From the cell containing the given text, extract its center point as (x, y) coordinate. 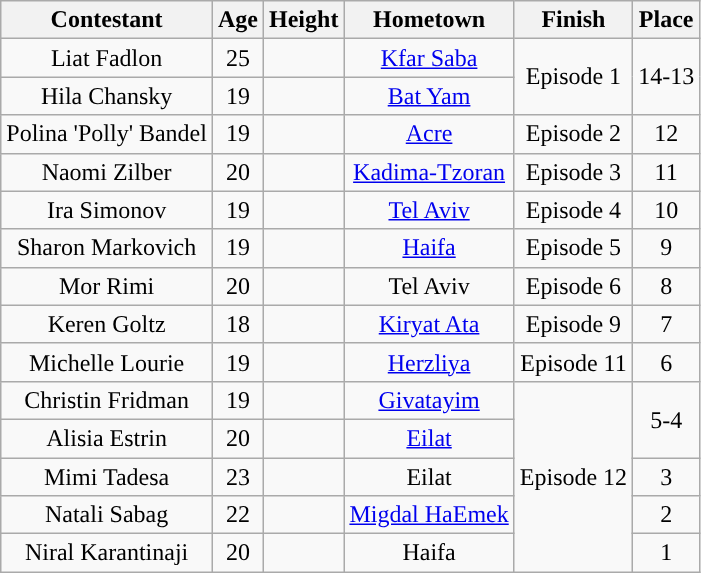
Episode 9 (573, 324)
Age (238, 20)
1 (666, 553)
Finish (573, 20)
Keren Goltz (107, 324)
14-13 (666, 77)
6 (666, 362)
Ira Simonov (107, 210)
18 (238, 324)
Episode 2 (573, 134)
Kiryat Ata (429, 324)
Height (304, 20)
Michelle Lourie (107, 362)
3 (666, 477)
Herzliya (429, 362)
Kadima-Tzoran (429, 172)
Natali Sabag (107, 515)
Niral Karantinaji (107, 553)
Contestant (107, 20)
Naomi Zilber (107, 172)
Hometown (429, 20)
12 (666, 134)
Bat Yam (429, 96)
Episode 1 (573, 77)
Kfar Saba (429, 58)
Acre (429, 134)
8 (666, 286)
10 (666, 210)
11 (666, 172)
Episode 11 (573, 362)
Alisia Estrin (107, 438)
Migdal HaEmek (429, 515)
Givatayim (429, 400)
5-4 (666, 419)
Mimi Tadesa (107, 477)
Mor Rimi (107, 286)
Liat Fadlon (107, 58)
Episode 6 (573, 286)
Hila Chansky (107, 96)
Christin Fridman (107, 400)
23 (238, 477)
Sharon Markovich (107, 248)
Place (666, 20)
Episode 5 (573, 248)
Episode 4 (573, 210)
Polina 'Polly' Bandel (107, 134)
Episode 12 (573, 476)
25 (238, 58)
22 (238, 515)
9 (666, 248)
Episode 3 (573, 172)
2 (666, 515)
7 (666, 324)
